For the text-containing cell, return its midpoint in [X, Y] coordinate format. 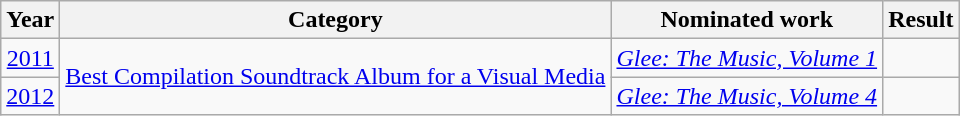
Best Compilation Soundtrack Album for a Visual Media [336, 77]
Glee: The Music, Volume 1 [747, 58]
Result [921, 20]
2011 [30, 58]
Year [30, 20]
Nominated work [747, 20]
2012 [30, 96]
Category [336, 20]
Glee: The Music, Volume 4 [747, 96]
